Return (X, Y) of the center of cell containing provided text 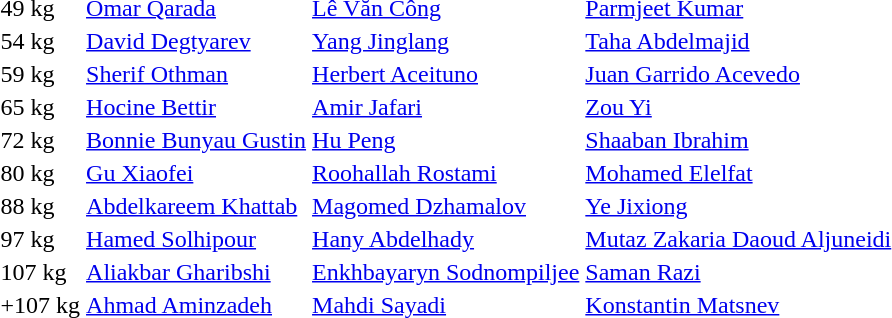
Abdelkareem Khattab (196, 206)
Magomed Dzhamalov (446, 206)
Aliakbar Gharibshi (196, 272)
Roohallah Rostami (446, 173)
Hu Peng (446, 140)
Herbert Aceituno (446, 74)
David Degtyarev (196, 41)
Sherif Othman (196, 74)
Bonnie Bunyau Gustin (196, 140)
Enkhbayaryn Sodnompiljee (446, 272)
Hocine Bettir (196, 107)
Yang Jinglang (446, 41)
Gu Xiaofei (196, 173)
Hany Abdelhady (446, 239)
Hamed Solhipour (196, 239)
Amir Jafari (446, 107)
